Capture the cell that displays the provided text and extract its (x, y) central coordinate. 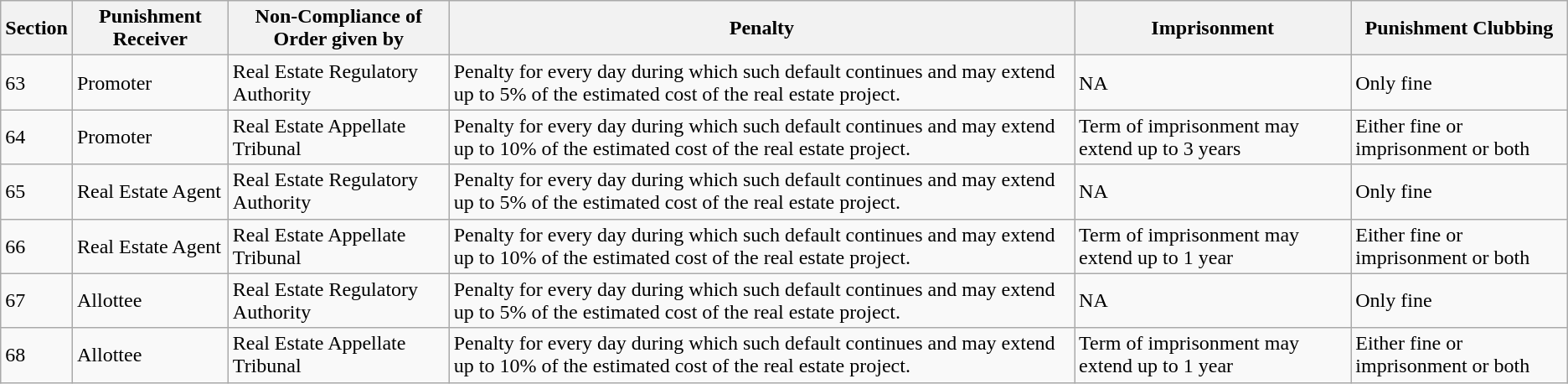
Term of imprisonment may extend up to 3 years (1213, 138)
Non-Compliance of Order given by (338, 29)
Punishment Receiver (150, 29)
68 (37, 355)
66 (37, 246)
Punishment Clubbing (1459, 29)
Imprisonment (1213, 29)
Section (37, 29)
63 (37, 82)
Penalty (761, 29)
64 (37, 138)
67 (37, 300)
65 (37, 191)
